Determine the (X, Y) coordinate at the center of the cell enclosing the given text.  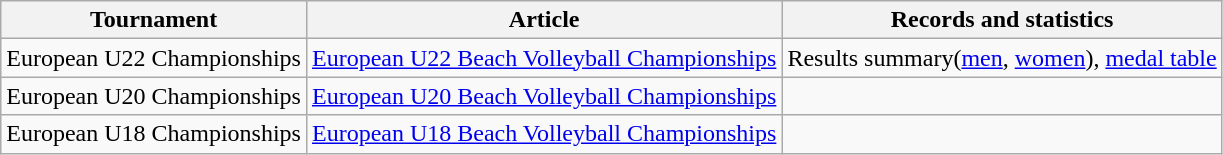
European U20 Beach Volleyball Championships (544, 96)
Results summary(men, women), medal table (1002, 58)
European U18 Championships (154, 134)
Tournament (154, 20)
European U18 Beach Volleyball Championships (544, 134)
European U20 Championships (154, 96)
European U22 Championships (154, 58)
Article (544, 20)
European U22 Beach Volleyball Championships (544, 58)
Records and statistics (1002, 20)
